Return [X, Y] of the center of cell containing provided text 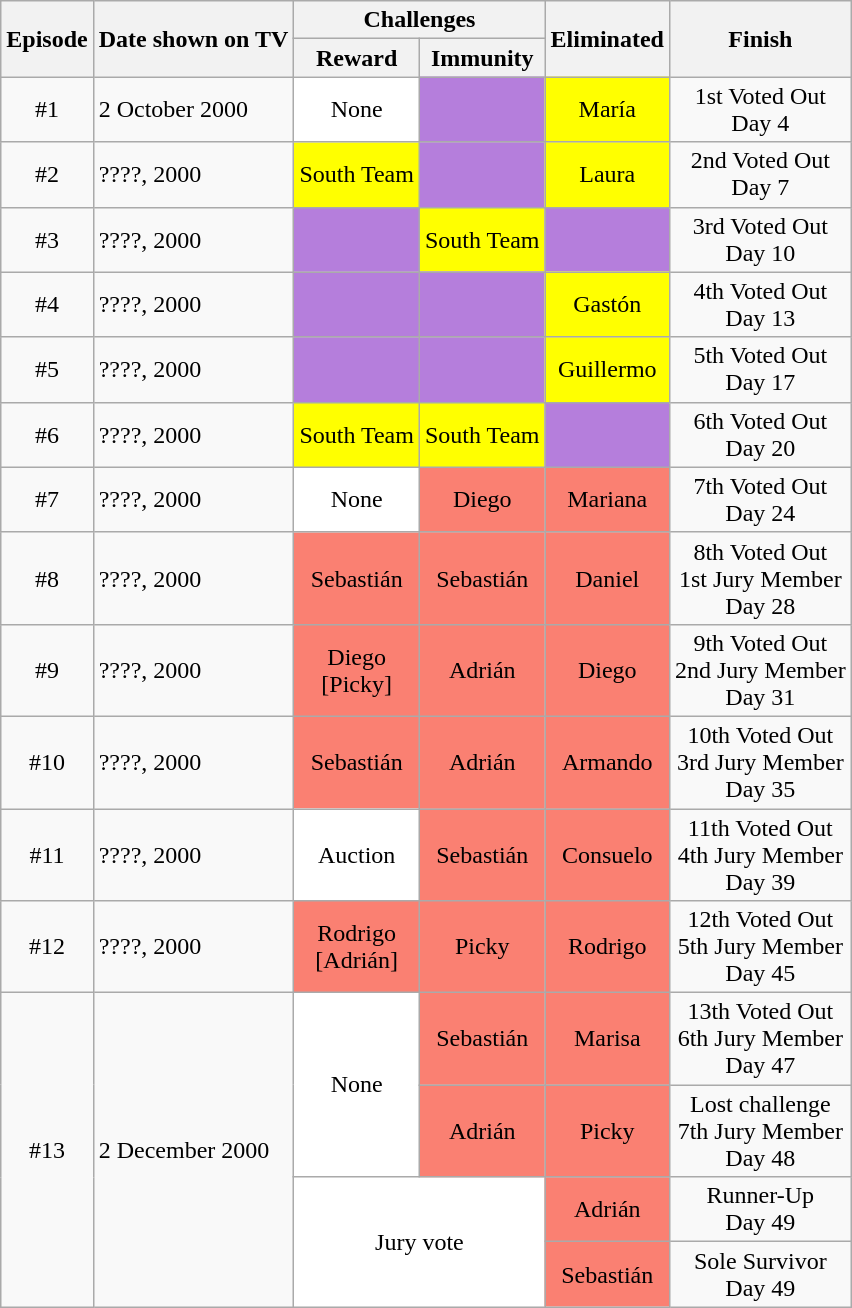
#3 [47, 240]
12th Voted Out5th Jury MemberDay 45 [760, 947]
8th Voted Out1st Jury MemberDay 28 [760, 578]
Eliminated [607, 39]
1st Voted OutDay 4 [760, 110]
#7 [47, 500]
2 October 2000 [194, 110]
#13 [47, 1150]
Runner-UpDay 49 [760, 1210]
#10 [47, 762]
Lost challenge7th Jury MemberDay 48 [760, 1131]
Daniel [607, 578]
6th Voted OutDay 20 [760, 434]
Laura [607, 174]
Sole SurvivorDay 49 [760, 1274]
Mariana [607, 500]
11th Voted Out4th Jury MemberDay 39 [760, 854]
Immunity [482, 58]
#6 [47, 434]
María [607, 110]
Guillermo [607, 370]
Consuelo [607, 854]
Rodrigo [607, 947]
Marisa [607, 1039]
Rodrigo[Adrián] [357, 947]
#11 [47, 854]
#1 [47, 110]
Reward [357, 58]
Gastón [607, 304]
Finish [760, 39]
Armando [607, 762]
#2 [47, 174]
2nd Voted OutDay 7 [760, 174]
#5 [47, 370]
2 December 2000 [194, 1150]
#9 [47, 670]
Jury vote [420, 1242]
10th Voted Out3rd Jury MemberDay 35 [760, 762]
Episode [47, 39]
13th Voted Out6th Jury MemberDay 47 [760, 1039]
5th Voted OutDay 17 [760, 370]
3rd Voted OutDay 10 [760, 240]
#4 [47, 304]
#8 [47, 578]
4th Voted OutDay 13 [760, 304]
Diego[Picky] [357, 670]
#12 [47, 947]
7th Voted OutDay 24 [760, 500]
9th Voted Out2nd Jury MemberDay 31 [760, 670]
Challenges [420, 20]
Date shown on TV [194, 39]
Auction [357, 854]
